Provide the [x, y] coordinate of the cell's center where the given text is located.  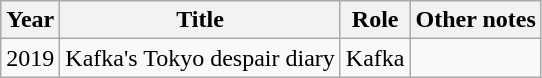
2019 [30, 58]
Other notes [476, 20]
Title [200, 20]
Role [375, 20]
Year [30, 20]
Kafka's Tokyo despair diary [200, 58]
Kafka [375, 58]
